From the cell containing the given text, extract its center point as (X, Y) coordinate. 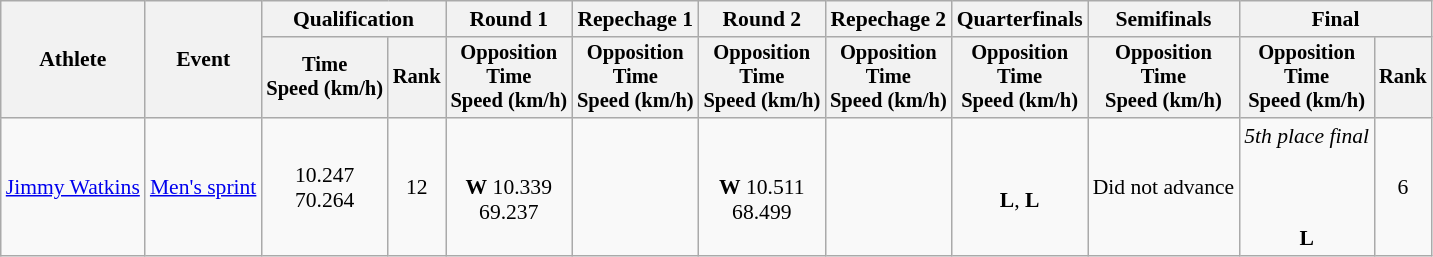
Athlete (73, 60)
10.24770.264 (324, 187)
5th place finalL (1306, 187)
Qualification (353, 19)
TimeSpeed (km/h) (324, 78)
Semifinals (1164, 19)
12 (417, 187)
Men's sprint (204, 187)
Quarterfinals (1020, 19)
Did not advance (1164, 187)
Jimmy Watkins (73, 187)
W 10.33969.237 (510, 187)
L, L (1020, 187)
Round 2 (762, 19)
Event (204, 60)
Repechage 1 (636, 19)
Final (1335, 19)
W 10.51168.499 (762, 187)
Round 1 (510, 19)
6 (1403, 187)
Repechage 2 (888, 19)
